Return (X, Y) of the center of cell containing provided text 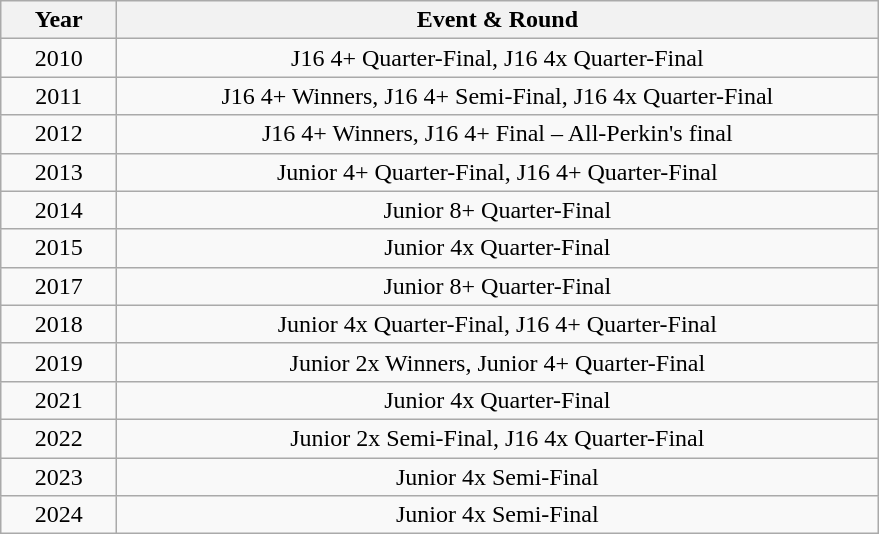
2022 (59, 438)
2015 (59, 248)
2024 (59, 515)
Junior 2x Semi-Final, J16 4x Quarter-Final (498, 438)
2010 (59, 58)
2023 (59, 477)
2021 (59, 400)
2012 (59, 134)
2014 (59, 210)
2019 (59, 362)
J16 4+ Quarter-Final, J16 4x Quarter-Final (498, 58)
Event & Round (498, 20)
2017 (59, 286)
Year (59, 20)
J16 4+ Winners, J16 4+ Final – All-Perkin's final (498, 134)
Junior 4+ Quarter-Final, J16 4+ Quarter-Final (498, 172)
2011 (59, 96)
Junior 2x Winners, Junior 4+ Quarter-Final (498, 362)
Junior 4x Quarter-Final, J16 4+ Quarter-Final (498, 324)
2018 (59, 324)
J16 4+ Winners, J16 4+ Semi-Final, J16 4x Quarter-Final (498, 96)
2013 (59, 172)
